Pinpoint the cell where the given text exists, returning its [x, y] midpoint coordinate. 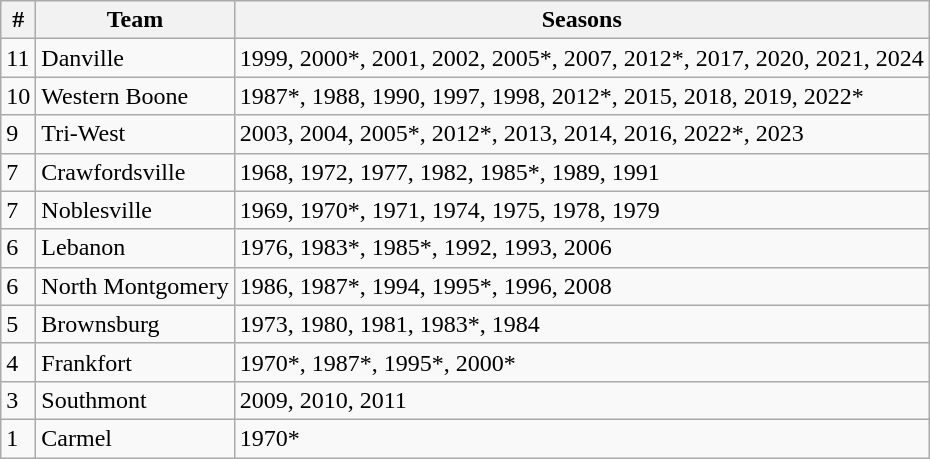
1987*, 1988, 1990, 1997, 1998, 2012*, 2015, 2018, 2019, 2022* [582, 96]
1968, 1972, 1977, 1982, 1985*, 1989, 1991 [582, 172]
Southmont [135, 400]
Tri-West [135, 134]
1970* [582, 438]
Crawfordsville [135, 172]
1973, 1980, 1981, 1983*, 1984 [582, 324]
Frankfort [135, 362]
Brownsburg [135, 324]
2003, 2004, 2005*, 2012*, 2013, 2014, 2016, 2022*, 2023 [582, 134]
Noblesville [135, 210]
North Montgomery [135, 286]
10 [18, 96]
4 [18, 362]
1976, 1983*, 1985*, 1992, 1993, 2006 [582, 248]
2009, 2010, 2011 [582, 400]
# [18, 20]
1970*, 1987*, 1995*, 2000* [582, 362]
1969, 1970*, 1971, 1974, 1975, 1978, 1979 [582, 210]
Western Boone [135, 96]
5 [18, 324]
1986, 1987*, 1994, 1995*, 1996, 2008 [582, 286]
Lebanon [135, 248]
Team [135, 20]
1 [18, 438]
3 [18, 400]
Danville [135, 58]
9 [18, 134]
Carmel [135, 438]
Seasons [582, 20]
11 [18, 58]
1999, 2000*, 2001, 2002, 2005*, 2007, 2012*, 2017, 2020, 2021, 2024 [582, 58]
